Capture the cell that displays the provided text and extract its (x, y) central coordinate. 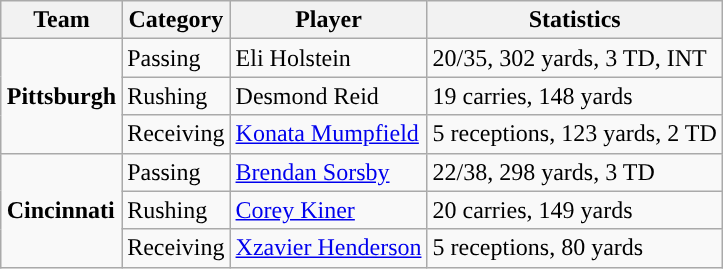
5 receptions, 123 yards, 2 TD (574, 134)
Cincinnati (61, 210)
Brendan Sorsby (328, 172)
20 carries, 149 yards (574, 210)
Pittsburgh (61, 96)
Category (176, 20)
Konata Mumpfield (328, 134)
20/35, 302 yards, 3 TD, INT (574, 58)
Eli Holstein (328, 58)
Statistics (574, 20)
5 receptions, 80 yards (574, 248)
Team (61, 20)
Xzavier Henderson (328, 248)
Player (328, 20)
Corey Kiner (328, 210)
22/38, 298 yards, 3 TD (574, 172)
Desmond Reid (328, 96)
19 carries, 148 yards (574, 96)
